Identify which cell holds the provided text, then report its (x, y) central coordinate. 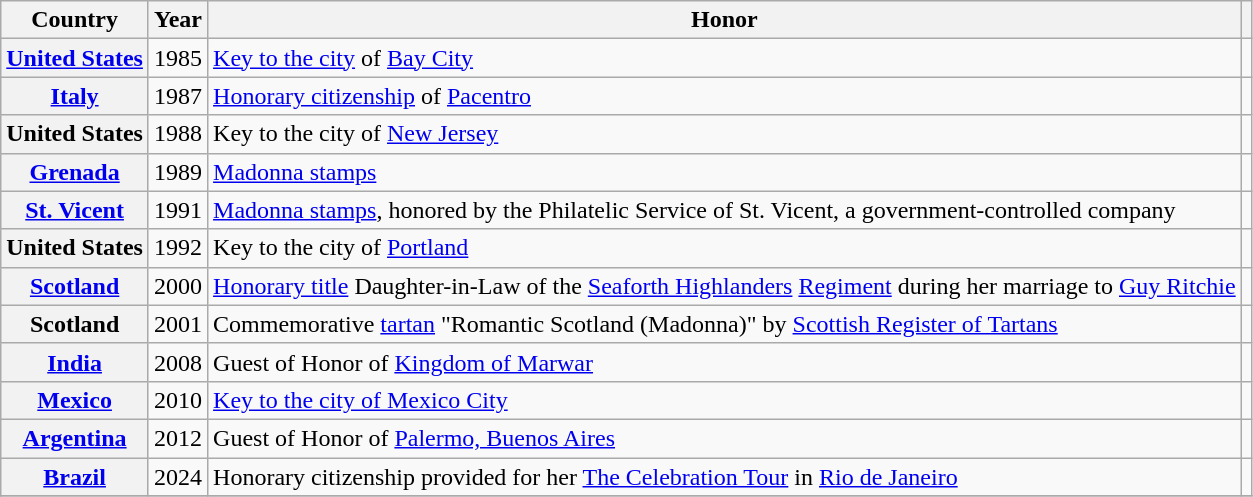
Honorary citizenship of Pacentro (725, 96)
Guest of Honor of Palermo, Buenos Aires (725, 438)
St. Vicent (75, 210)
Mexico (75, 400)
Key to the city of New Jersey (725, 134)
2024 (178, 477)
Key to the city of Bay City (725, 58)
1992 (178, 248)
Key to the city of Portland (725, 248)
Year (178, 20)
2010 (178, 400)
1987 (178, 96)
Italy (75, 96)
Key to the city of Mexico City (725, 400)
Commemorative tartan "Romantic Scotland (Madonna)" by Scottish Register of Tartans (725, 324)
1991 (178, 210)
1985 (178, 58)
2008 (178, 362)
1988 (178, 134)
Argentina (75, 438)
Guest of Honor of Kingdom of Marwar (725, 362)
1989 (178, 172)
Country (75, 20)
2000 (178, 286)
Honor (725, 20)
Brazil (75, 477)
India (75, 362)
Madonna stamps (725, 172)
Grenada (75, 172)
2001 (178, 324)
Madonna stamps, honored by the Philatelic Service of St. Vicent, a government-controlled company (725, 210)
2012 (178, 438)
Honorary title Daughter-in-Law of the Seaforth Highlanders Regiment during her marriage to Guy Ritchie (725, 286)
Honorary citizenship provided for her The Celebration Tour in Rio de Janeiro (725, 477)
